Find where the given text appears and provide that cell's center as (X, Y) coordinate. 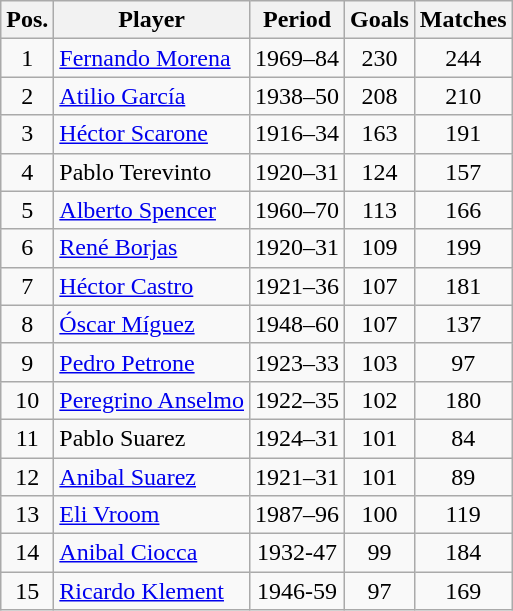
124 (380, 172)
103 (380, 362)
169 (463, 591)
1932-47 (298, 553)
180 (463, 400)
Peregrino Anselmo (152, 400)
1921–36 (298, 286)
Eli Vroom (152, 515)
184 (463, 553)
119 (463, 515)
191 (463, 134)
14 (28, 553)
84 (463, 438)
199 (463, 248)
210 (463, 96)
René Borjas (152, 248)
Atilio García (152, 96)
7 (28, 286)
6 (28, 248)
Anibal Suarez (152, 477)
Anibal Ciocca (152, 553)
1960–70 (298, 210)
Matches (463, 20)
13 (28, 515)
Period (298, 20)
5 (28, 210)
1948–60 (298, 324)
Alberto Spencer (152, 210)
15 (28, 591)
1 (28, 58)
157 (463, 172)
Fernando Morena (152, 58)
1923–33 (298, 362)
3 (28, 134)
Pablo Terevinto (152, 172)
137 (463, 324)
1938–50 (298, 96)
12 (28, 477)
208 (380, 96)
100 (380, 515)
2 (28, 96)
230 (380, 58)
113 (380, 210)
109 (380, 248)
8 (28, 324)
Héctor Castro (152, 286)
244 (463, 58)
1916–34 (298, 134)
102 (380, 400)
166 (463, 210)
Pos. (28, 20)
Pedro Petrone (152, 362)
99 (380, 553)
1922–35 (298, 400)
Héctor Scarone (152, 134)
1946-59 (298, 591)
1924–31 (298, 438)
11 (28, 438)
89 (463, 477)
Goals (380, 20)
4 (28, 172)
181 (463, 286)
Pablo Suarez (152, 438)
1921–31 (298, 477)
1987–96 (298, 515)
10 (28, 400)
9 (28, 362)
Óscar Míguez (152, 324)
Ricardo Klement (152, 591)
163 (380, 134)
1969–84 (298, 58)
Player (152, 20)
